Search for the cell housing the specified text and yield its (x, y) center coordinate. 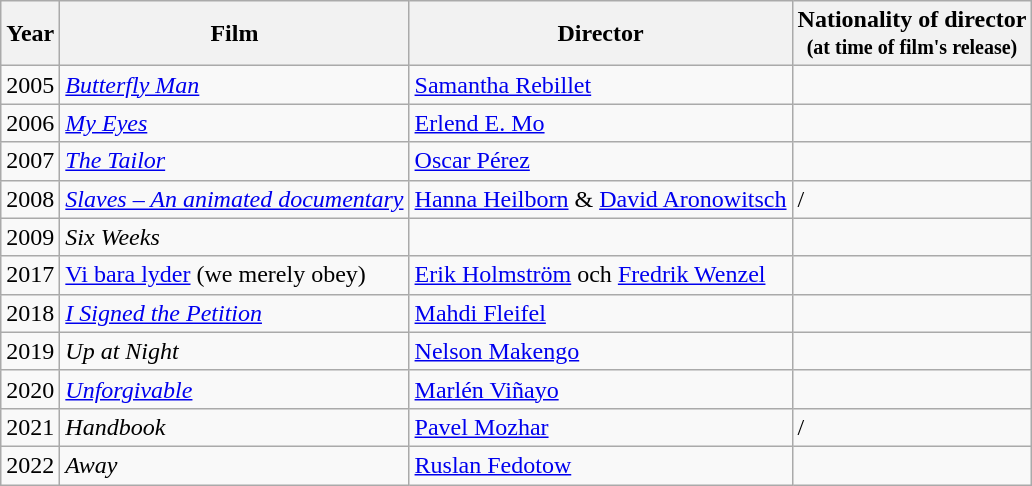
Nelson Makengo (600, 351)
Mahdi Fleifel (600, 313)
Away (234, 465)
Oscar Pérez (600, 161)
Pavel Mozhar (600, 427)
Slaves – An animated documentary (234, 199)
2020 (30, 389)
2009 (30, 237)
2018 (30, 313)
Ruslan Fedotow (600, 465)
Up at Night (234, 351)
Handbook (234, 427)
2006 (30, 123)
Nationality of director(at time of film's release) (912, 34)
Year (30, 34)
Hanna Heilborn & David Aronowitsch (600, 199)
2021 (30, 427)
2007 (30, 161)
2008 (30, 199)
Unforgivable (234, 389)
2019 (30, 351)
2005 (30, 85)
Samantha Rebillet (600, 85)
Vi bara lyder (we merely obey) (234, 275)
Director (600, 34)
Marlén Viñayo (600, 389)
Six Weeks (234, 237)
My Eyes (234, 123)
2017 (30, 275)
I Signed the Petition (234, 313)
The Tailor (234, 161)
Erik Holmström och Fredrik Wenzel (600, 275)
Erlend E. Mo (600, 123)
Butterfly Man (234, 85)
2022 (30, 465)
Film (234, 34)
